Provide the (x, y) coordinate of the cell's center where the given text is located.  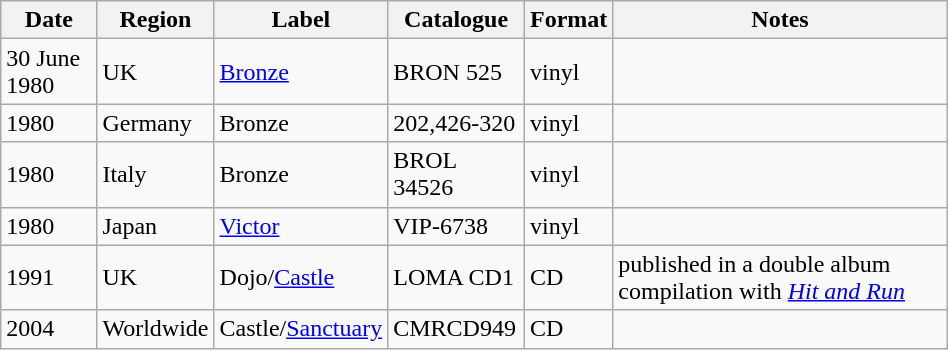
30 June 1980 (49, 72)
Worldwide (156, 329)
Germany (156, 123)
LOMA CD1 (456, 278)
Japan (156, 226)
CMRCD949 (456, 329)
Label (301, 20)
1991 (49, 278)
BRON 525 (456, 72)
2004 (49, 329)
Victor (301, 226)
202,426-320 (456, 123)
Castle/Sanctuary (301, 329)
Region (156, 20)
published in a double album compilation with Hit and Run (780, 278)
Italy (156, 174)
VIP-6738 (456, 226)
Notes (780, 20)
Dojo/Castle (301, 278)
BROL 34526 (456, 174)
Catalogue (456, 20)
Date (49, 20)
Format (568, 20)
